Detect which cell encompasses the target text, then output its (x, y) center coordinate. 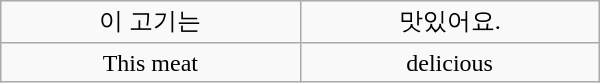
이 고기는 (150, 22)
맛있어요. (450, 22)
delicious (450, 62)
This meat (150, 62)
